Pinpoint the cell where the given text exists, returning its (x, y) midpoint coordinate. 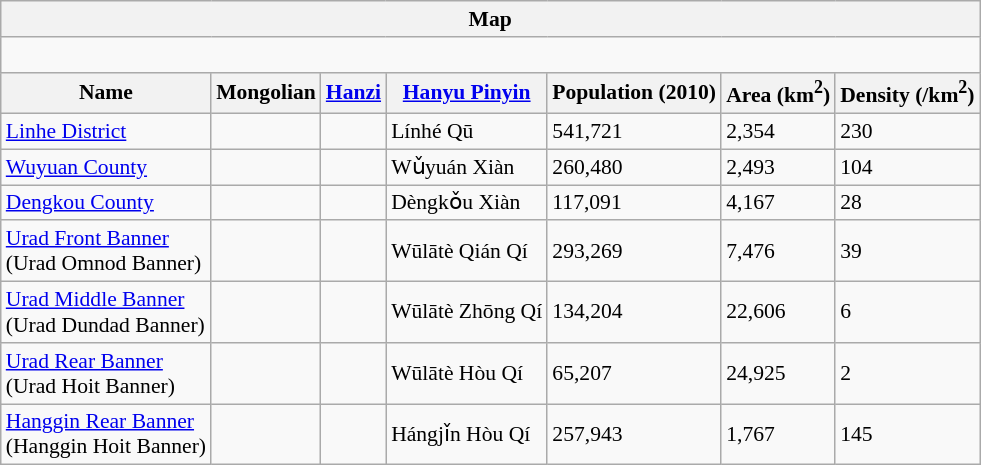
39 (907, 252)
Urad Rear Banner(Urad Hoit Banner) (106, 374)
Linhe District (106, 132)
Hanggin Rear Banner(Hanggin Hoit Banner) (106, 434)
Wūlātè Zhōng Qí (466, 312)
Hanyu Pinyin (466, 92)
2,493 (778, 167)
Línhé Qū (466, 132)
24,925 (778, 374)
28 (907, 203)
Map (490, 19)
Dengkou County (106, 203)
Wūlātè Qián Qí (466, 252)
Wūlātè Hòu Qí (466, 374)
Mongolian (266, 92)
65,207 (634, 374)
Urad Middle Banner(Urad Dundad Banner) (106, 312)
Hanzi (354, 92)
117,091 (634, 203)
22,606 (778, 312)
134,204 (634, 312)
1,767 (778, 434)
2,354 (778, 132)
541,721 (634, 132)
7,476 (778, 252)
2 (907, 374)
Area (km2) (778, 92)
257,943 (634, 434)
Wǔyuán Xiàn (466, 167)
Urad Front Banner(Urad Omnod Banner) (106, 252)
Hángjǐn Hòu Qí (466, 434)
145 (907, 434)
260,480 (634, 167)
6 (907, 312)
104 (907, 167)
Density (/km2) (907, 92)
Name (106, 92)
293,269 (634, 252)
Population (2010) (634, 92)
4,167 (778, 203)
Wuyuan County (106, 167)
230 (907, 132)
Dèngkǒu Xiàn (466, 203)
